Scan for the cell matching the given text and deliver its (X, Y) coordinate at center. 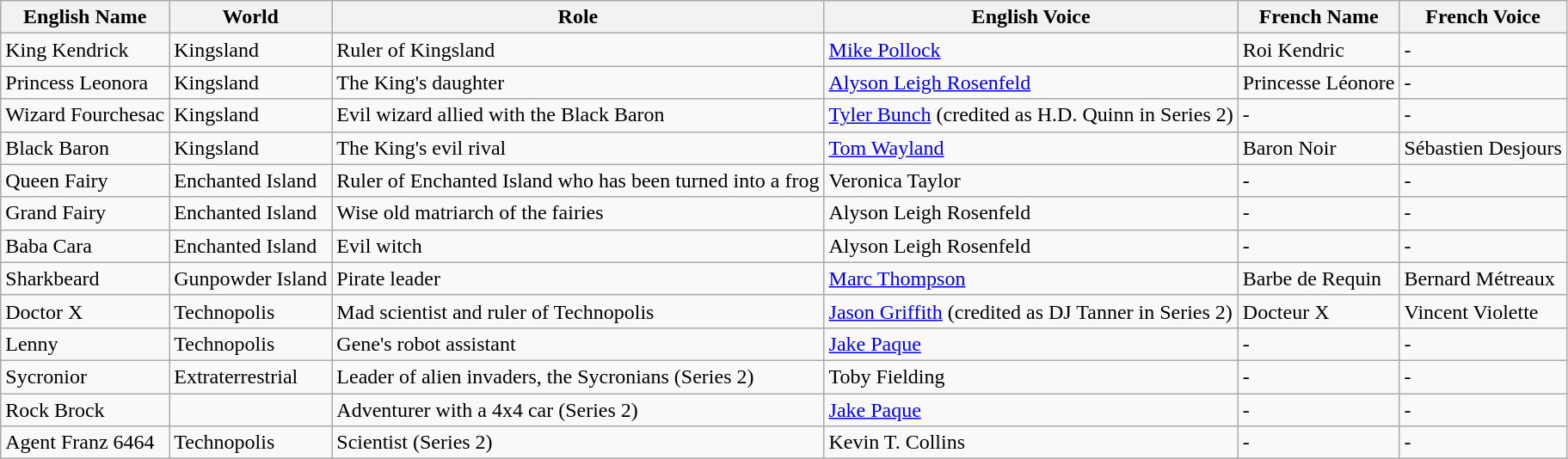
Black Baron (85, 148)
The King's evil rival (578, 148)
Extraterrestrial (251, 376)
Pirate leader (578, 278)
Princess Leonora (85, 83)
Sycronior (85, 376)
Ruler of Kingsland (578, 50)
Sébastien Desjours (1483, 148)
Vincent Violette (1483, 311)
Scientist (Series 2) (578, 443)
Leader of alien invaders, the Sycronians (Series 2) (578, 376)
Sharkbeard (85, 278)
Jason Griffith (credited as DJ Tanner in Series 2) (1030, 311)
French Voice (1483, 17)
Princesse Léonore (1319, 83)
Grand Fairy (85, 213)
Evil wizard allied with the Black Baron (578, 115)
King Kendrick (85, 50)
Queen Fairy (85, 181)
English Name (85, 17)
Wise old matriarch of the fairies (578, 213)
Toby Fielding (1030, 376)
Mike Pollock (1030, 50)
Baba Cara (85, 246)
The King's daughter (578, 83)
Tyler Bunch (credited as H.D. Quinn in Series 2) (1030, 115)
Evil witch (578, 246)
Ruler of Enchanted Island who has been turned into a frog (578, 181)
Baron Noir (1319, 148)
Lenny (85, 344)
Barbe de Requin (1319, 278)
Doctor X (85, 311)
English Voice (1030, 17)
Gunpowder Island (251, 278)
World (251, 17)
Wizard Fourchesac (85, 115)
Mad scientist and ruler of Technopolis (578, 311)
Gene's robot assistant (578, 344)
Kevin T. Collins (1030, 443)
Veronica Taylor (1030, 181)
Bernard Métreaux (1483, 278)
Adventurer with a 4x4 car (Series 2) (578, 410)
Docteur X (1319, 311)
Tom Wayland (1030, 148)
Role (578, 17)
French Name (1319, 17)
Marc Thompson (1030, 278)
Rock Brock (85, 410)
Agent Franz 6464 (85, 443)
Roi Kendric (1319, 50)
